From the cell containing the given text, extract its center point as [X, Y] coordinate. 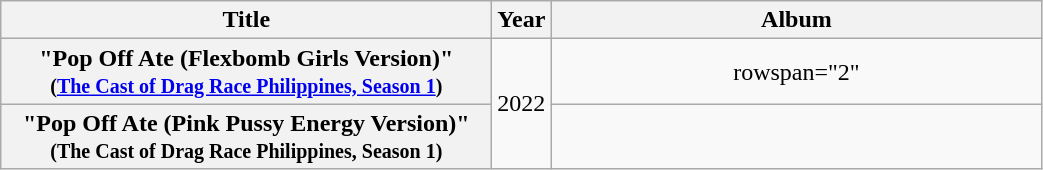
rowspan="2" [796, 72]
Title [246, 20]
"Pop Off Ate (Pink Pussy Energy Version)"(The Cast of Drag Race Philippines, Season 1) [246, 136]
2022 [522, 104]
Year [522, 20]
Album [796, 20]
"Pop Off Ate (Flexbomb Girls Version)"(The Cast of Drag Race Philippines, Season 1) [246, 72]
